Locate the cell with the specified text and output its (X, Y) center coordinate. 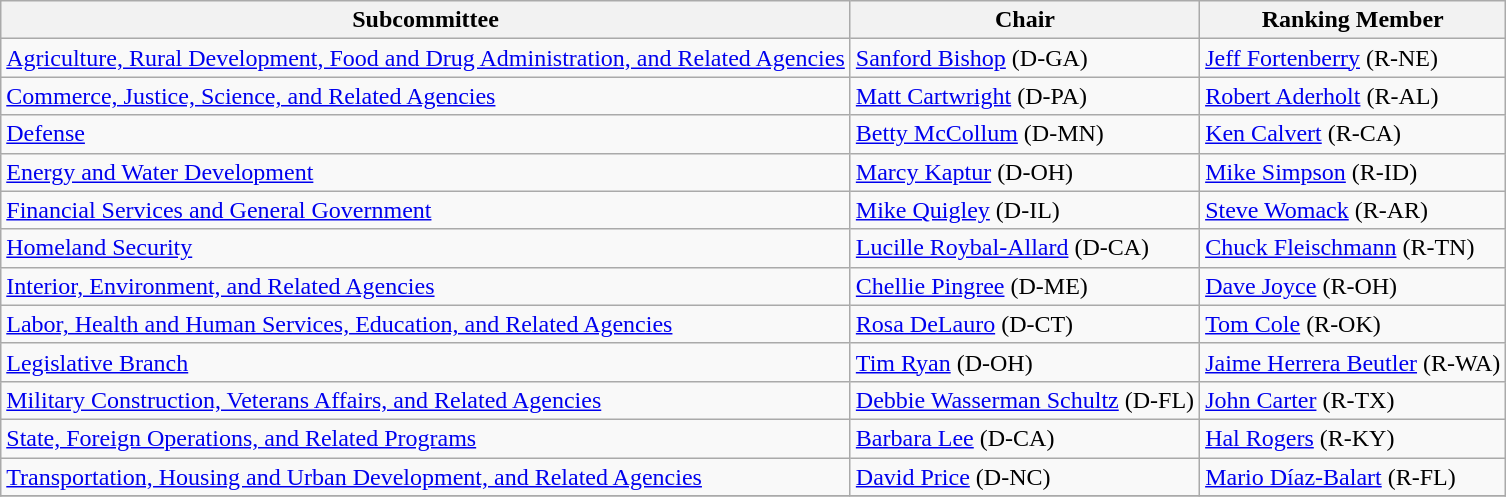
Tom Cole (R-OK) (1353, 324)
Defense (426, 134)
Rosa DeLauro (D-CT) (1024, 324)
Barbara Lee (D-CA) (1024, 438)
Lucille Roybal-Allard (D-CA) (1024, 248)
Commerce, Justice, Science, and Related Agencies (426, 96)
Mike Quigley (D-IL) (1024, 210)
Ranking Member (1353, 20)
Tim Ryan (D-OH) (1024, 362)
State, Foreign Operations, and Related Programs (426, 438)
Legislative Branch (426, 362)
Sanford Bishop (D-GA) (1024, 58)
Mike Simpson (R-ID) (1353, 172)
Ken Calvert (R-CA) (1353, 134)
Mario Díaz-Balart (R-FL) (1353, 477)
Robert Aderholt (R-AL) (1353, 96)
Chellie Pingree (D-ME) (1024, 286)
Interior, Environment, and Related Agencies (426, 286)
Hal Rogers (R-KY) (1353, 438)
Chuck Fleischmann (R-TN) (1353, 248)
Financial Services and General Government (426, 210)
Jaime Herrera Beutler (R-WA) (1353, 362)
Matt Cartwright (D-PA) (1024, 96)
Agriculture, Rural Development, Food and Drug Administration, and Related Agencies (426, 58)
Debbie Wasserman Schultz (D-FL) (1024, 400)
Military Construction, Veterans Affairs, and Related Agencies (426, 400)
David Price (D-NC) (1024, 477)
Steve Womack (R-AR) (1353, 210)
John Carter (R-TX) (1353, 400)
Subcommittee (426, 20)
Jeff Fortenberry (R-NE) (1353, 58)
Labor, Health and Human Services, Education, and Related Agencies (426, 324)
Energy and Water Development (426, 172)
Chair (1024, 20)
Homeland Security (426, 248)
Dave Joyce (R-OH) (1353, 286)
Marcy Kaptur (D-OH) (1024, 172)
Betty McCollum (D-MN) (1024, 134)
Transportation, Housing and Urban Development, and Related Agencies (426, 477)
